Identify which cell holds the provided text, then report its [X, Y] central coordinate. 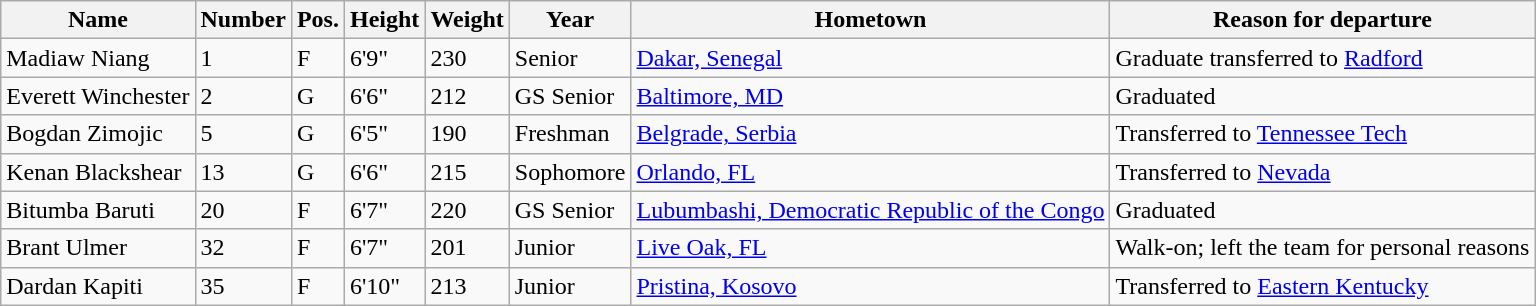
Weight [467, 20]
Lubumbashi, Democratic Republic of the Congo [870, 210]
Height [384, 20]
Pristina, Kosovo [870, 286]
Dardan Kapiti [98, 286]
Belgrade, Serbia [870, 134]
212 [467, 96]
Madiaw Niang [98, 58]
220 [467, 210]
Brant Ulmer [98, 248]
Transferred to Tennessee Tech [1322, 134]
190 [467, 134]
Baltimore, MD [870, 96]
Bogdan Zimojic [98, 134]
Walk-on; left the team for personal reasons [1322, 248]
Freshman [570, 134]
Live Oak, FL [870, 248]
215 [467, 172]
5 [243, 134]
6'9" [384, 58]
20 [243, 210]
Dakar, Senegal [870, 58]
Hometown [870, 20]
Pos. [318, 20]
2 [243, 96]
Orlando, FL [870, 172]
Senior [570, 58]
Graduate transferred to Radford [1322, 58]
6'5" [384, 134]
13 [243, 172]
Kenan Blackshear [98, 172]
35 [243, 286]
Everett Winchester [98, 96]
32 [243, 248]
Reason for departure [1322, 20]
Year [570, 20]
Transferred to Eastern Kentucky [1322, 286]
Sophomore [570, 172]
230 [467, 58]
6'10" [384, 286]
Name [98, 20]
1 [243, 58]
201 [467, 248]
Number [243, 20]
Bitumba Baruti [98, 210]
Transferred to Nevada [1322, 172]
213 [467, 286]
